From the cell containing the given text, extract its center point as [x, y] coordinate. 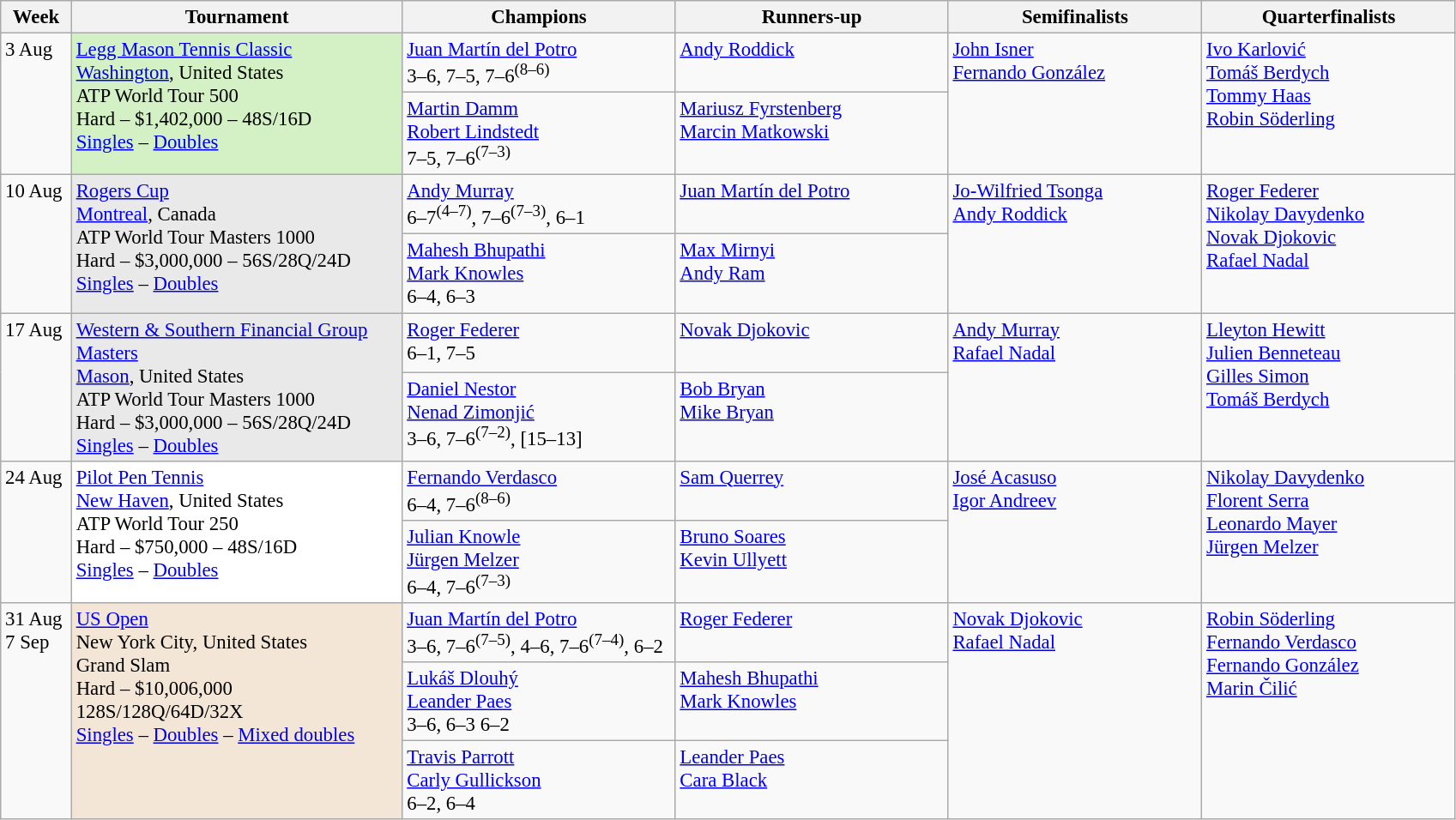
Semifinalists [1075, 17]
Lukáš Dlouhý Leander Paes 3–6, 6–3 6–2 [539, 702]
Andy Roddick [812, 63]
Legg Mason Tennis Classic Washington, United StatesATP World Tour 500Hard – $1,402,000 – 48S/16DSingles – Doubles [237, 105]
Juan Martín del Potro3–6, 7–6(7–5), 4–6, 7–6(7–4), 6–2 [539, 633]
Roger Federer [812, 633]
Max Mirnyi Andy Ram [812, 274]
Lleyton Hewitt Julien Benneteau Gilles Simon Tomáš Berdych [1329, 388]
Mariusz Fyrstenberg Marcin Matkowski [812, 134]
Juan Martín del Potro [812, 204]
Julian Knowle Jürgen Melzer 6–4, 7–6(7–3) [539, 561]
US Open New York City, United StatesGrand SlamHard – $10,006,000128S/128Q/64D/32XSingles – Doubles – Mixed doubles [237, 711]
Leander Paes Cara Black [812, 780]
Robin Söderling Fernando Verdasco Fernando González Marin Čilić [1329, 711]
Pilot Pen Tennis New Haven, United StatesATP World Tour 250Hard – $750,000 – 48S/16DSingles – Doubles [237, 532]
Mahesh Bhupathi Mark Knowles 6–4, 6–3 [539, 274]
Tournament [237, 17]
Nikolay Davydenko Florent Serra Leonardo Mayer Jürgen Melzer [1329, 532]
Bob Bryan Mike Bryan [812, 417]
John Isner Fernando González [1075, 105]
Andy Murray Rafael Nadal [1075, 388]
Novak Djokovic [812, 343]
17 Aug [36, 388]
Daniel Nestor Nenad Zimonjić 3–6, 7–6(7–2), [15–13] [539, 417]
Quarterfinalists [1329, 17]
Juan Martín del Potro3–6, 7–5, 7–6(8–6) [539, 63]
José Acasuso Igor Andreev [1075, 532]
Travis Parrott Carly Gullickson6–2, 6–4 [539, 780]
Andy Murray6–7(4–7), 7–6(7–3), 6–1 [539, 204]
Runners-up [812, 17]
Martin Damm Robert Lindstedt7–5, 7–6(7–3) [539, 134]
Week [36, 17]
31 Aug7 Sep [36, 711]
10 Aug [36, 244]
Jo-Wilfried Tsonga Andy Roddick [1075, 244]
Bruno Soares Kevin Ullyett [812, 561]
Roger Federer6–1, 7–5 [539, 343]
Mahesh Bhupathi Mark Knowles [812, 702]
Ivo Karlović Tomáš Berdych Tommy Haas Robin Söderling [1329, 105]
Novak Djokovic Rafael Nadal [1075, 711]
24 Aug [36, 532]
Fernando Verdasco6–4, 7–6(8–6) [539, 491]
Champions [539, 17]
Sam Querrey [812, 491]
3 Aug [36, 105]
Western & Southern Financial Group Masters Mason, United StatesATP World Tour Masters 1000Hard – $3,000,000 – 56S/28Q/24DSingles – Doubles [237, 388]
Rogers Cup Montreal, CanadaATP World Tour Masters 1000Hard – $3,000,000 – 56S/28Q/24DSingles – Doubles [237, 244]
Roger Federer Nikolay Davydenko Novak Djokovic Rafael Nadal [1329, 244]
